Output the (x, y) coordinate of the center of the cell containing the given text.  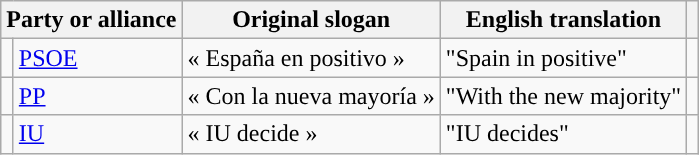
"Spain in positive" (563, 58)
« España en positivo » (311, 58)
"IU decides" (563, 134)
« Con la nueva mayoría » (311, 96)
Original slogan (311, 20)
English translation (563, 20)
"With the new majority" (563, 96)
PP (98, 96)
Party or alliance (92, 20)
« IU decide » (311, 134)
PSOE (98, 58)
IU (98, 134)
